Pinpoint the cell where the given text exists, returning its [X, Y] midpoint coordinate. 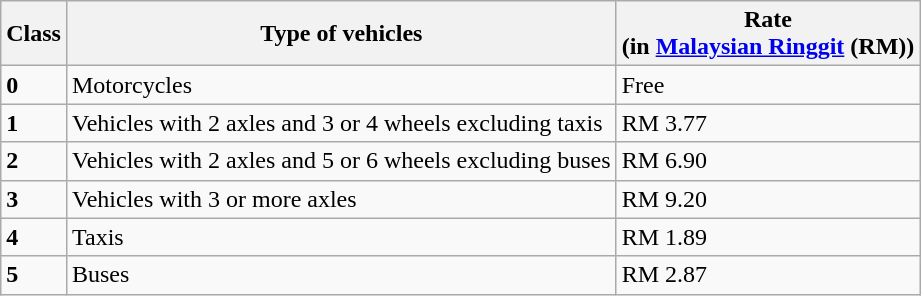
1 [34, 123]
Buses [341, 275]
Vehicles with 3 or more axles [341, 199]
RM 1.89 [768, 237]
3 [34, 199]
Vehicles with 2 axles and 3 or 4 wheels excluding taxis [341, 123]
2 [34, 161]
Class [34, 34]
5 [34, 275]
RM 2.87 [768, 275]
Free [768, 85]
Taxis [341, 237]
RM 6.90 [768, 161]
Vehicles with 2 axles and 5 or 6 wheels excluding buses [341, 161]
Rate(in Malaysian Ringgit (RM)) [768, 34]
0 [34, 85]
Type of vehicles [341, 34]
RM 9.20 [768, 199]
Motorcycles [341, 85]
RM 3.77 [768, 123]
4 [34, 237]
